For the text-containing cell, return its midpoint in [x, y] coordinate format. 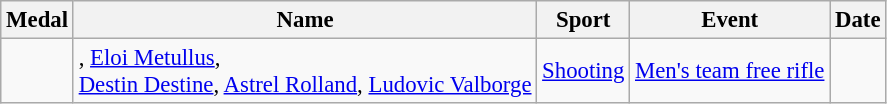
Men's team free rifle [730, 72]
Event [730, 20]
, Eloi Metullus,Destin Destine, Astrel Rolland, Ludovic Valborge [304, 72]
Medal [38, 20]
Sport [584, 20]
Name [304, 20]
Date [858, 20]
Shooting [584, 72]
